Pinpoint the cell where the given text exists, returning its [X, Y] midpoint coordinate. 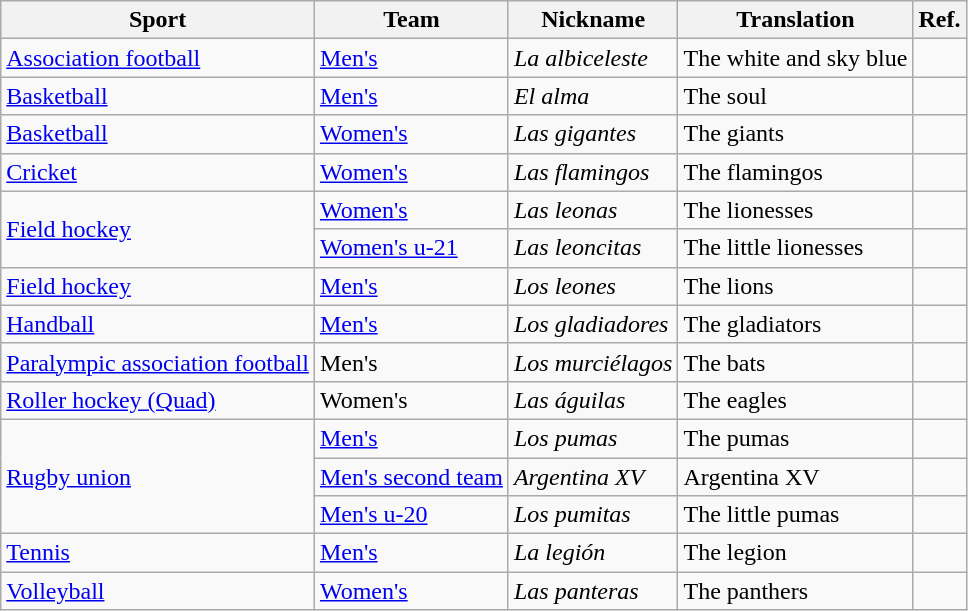
The white and sky blue [796, 58]
Las flamingos [593, 172]
Nickname [593, 20]
Roller hockey (Quad) [158, 400]
Association football [158, 58]
Women's u-21 [411, 248]
Handball [158, 324]
Rugby union [158, 476]
Paralympic association football [158, 362]
The legion [796, 553]
Los pumas [593, 438]
The giants [796, 134]
Las panteras [593, 591]
Las leoncitas [593, 248]
The little lionesses [796, 248]
Las gigantes [593, 134]
Cricket [158, 172]
Translation [796, 20]
La legión [593, 553]
Los leones [593, 286]
The lionesses [796, 210]
Sport [158, 20]
The gladiators [796, 324]
Los gladiadores [593, 324]
La albiceleste [593, 58]
Volleyball [158, 591]
The eagles [796, 400]
Men's second team [411, 477]
The panthers [796, 591]
The soul [796, 96]
Los murciélagos [593, 362]
Las leonas [593, 210]
Men's u-20 [411, 515]
The flamingos [796, 172]
The lions [796, 286]
The little pumas [796, 515]
Las águilas [593, 400]
El alma [593, 96]
The pumas [796, 438]
Ref. [940, 20]
Team [411, 20]
Los pumitas [593, 515]
The bats [796, 362]
Tennis [158, 553]
